Search for the cell housing the specified text and yield its [X, Y] center coordinate. 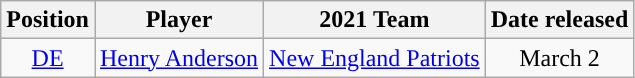
Date released [560, 20]
2021 Team [375, 20]
Player [178, 20]
New England Patriots [375, 58]
DE [48, 58]
March 2 [560, 58]
Position [48, 20]
Henry Anderson [178, 58]
